Output the [X, Y] coordinate of the center of the cell containing the given text.  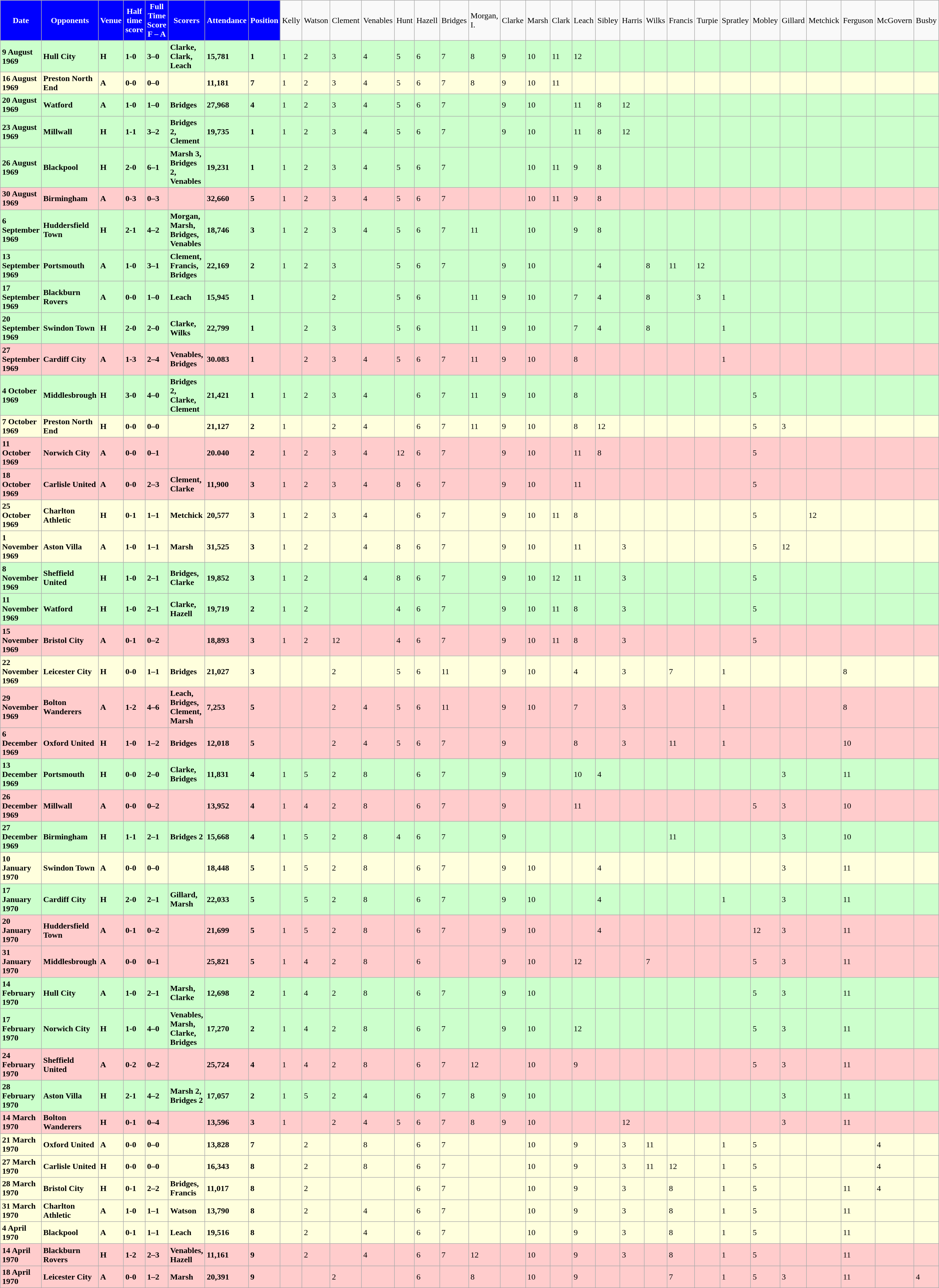
0–3 [157, 199]
Turpie [707, 20]
Spratley [735, 20]
Bridges 2, Clement [187, 132]
7,253 [227, 707]
4–6 [157, 707]
19,852 [227, 578]
17 September 1969 [21, 297]
18,448 [227, 868]
Clark [561, 20]
11,017 [227, 1188]
13,790 [227, 1211]
22 November 1969 [21, 671]
15 November 1969 [21, 640]
27,968 [227, 105]
Scorers [187, 20]
24 February 1970 [21, 1065]
25,821 [227, 962]
Bridges 2, Clarke, Clement [187, 395]
11 November 1969 [21, 609]
3–2 [157, 132]
Clement [346, 20]
6 December 1969 [21, 743]
20 September 1969 [21, 328]
Opponents [70, 20]
Hazell [427, 20]
3-0 [134, 395]
16 August 1969 [21, 83]
Harris [632, 20]
27 December 1969 [21, 837]
18,746 [227, 230]
11 October 1969 [21, 453]
Francis [681, 20]
Clement, Francis, Bridges [187, 266]
Clarke [513, 20]
Marsh 3, Bridges 2, Venables [187, 168]
20 August 1969 [21, 105]
11,181 [227, 83]
Venables [378, 20]
Marsh, Clarke [187, 993]
Busby [926, 20]
32,660 [227, 199]
1 November 1969 [21, 547]
13 September 1969 [21, 266]
0-2 [134, 1065]
Attendance [227, 20]
20,577 [227, 515]
21 March 1970 [21, 1144]
Wilks [655, 20]
18 April 1970 [21, 1276]
9 August 1969 [21, 56]
14 March 1970 [21, 1123]
Bridges, Francis [187, 1188]
Clarke, Hazell [187, 609]
22,033 [227, 899]
17 January 1970 [21, 899]
29 November 1969 [21, 707]
22,799 [227, 328]
6 September 1969 [21, 230]
Date [21, 20]
30 August 1969 [21, 199]
Full Time ScoreF – A [157, 20]
Clarke, Clark, Leach [187, 56]
Gillard, Marsh [187, 899]
2–4 [157, 359]
13 December 1969 [21, 774]
0-3 [134, 199]
4 April 1970 [21, 1232]
15,668 [227, 837]
11,900 [227, 484]
18 October 1969 [21, 484]
26 December 1969 [21, 805]
Morgan, I. [484, 20]
Ferguson [858, 20]
Marsh 2, Bridges 2 [187, 1096]
14 February 1970 [21, 993]
Hunt [404, 20]
26 August 1969 [21, 168]
23 August 1969 [21, 132]
19,719 [227, 609]
4 October 1969 [21, 395]
31 January 1970 [21, 962]
16,343 [227, 1167]
11,831 [227, 774]
28 March 1970 [21, 1188]
21,027 [227, 671]
21,127 [227, 427]
15,781 [227, 56]
17,270 [227, 1029]
28 February 1970 [21, 1096]
10 January 1970 [21, 868]
13,952 [227, 805]
3–1 [157, 266]
Sibley [608, 20]
27 September 1969 [21, 359]
30.083 [227, 359]
Position [265, 20]
21,699 [227, 931]
31,525 [227, 547]
Morgan, Marsh, Bridges, Venables [187, 230]
Venue [111, 20]
19,231 [227, 168]
21,421 [227, 395]
3–0 [157, 56]
0–4 [157, 1123]
Clarke, Bridges [187, 774]
11,161 [227, 1255]
17 February 1970 [21, 1029]
Clarke, Wilks [187, 328]
20,391 [227, 1276]
12,018 [227, 743]
17,057 [227, 1096]
McGovern [895, 20]
Leach, Bridges, Clement, Marsh [187, 707]
31 March 1970 [21, 1211]
20.040 [227, 453]
12,698 [227, 993]
Clement, Clarke [187, 484]
6–1 [157, 168]
15,945 [227, 297]
22,169 [227, 266]
Mobley [765, 20]
Venables, Marsh, Clarke, Bridges [187, 1029]
18,893 [227, 640]
8 November 1969 [21, 578]
Venables, Hazell [187, 1255]
25,724 [227, 1065]
13,828 [227, 1144]
Gillard [794, 20]
Bridges 2 [187, 837]
Kelly [291, 20]
19,735 [227, 132]
2–2 [157, 1188]
Half time score [134, 20]
14 April 1970 [21, 1255]
25 October 1969 [21, 515]
1-3 [134, 359]
Bridges, Clarke [187, 578]
Venables, Bridges [187, 359]
19,516 [227, 1232]
7 October 1969 [21, 427]
13,596 [227, 1123]
20 January 1970 [21, 931]
27 March 1970 [21, 1167]
